Capture the cell that displays the provided text and extract its [x, y] central coordinate. 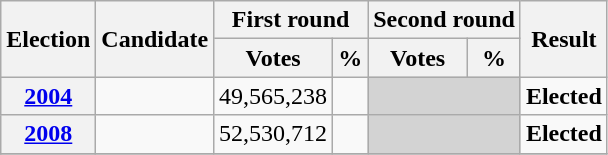
2004 [48, 96]
49,565,238 [274, 96]
Candidate [155, 39]
Election [48, 39]
2008 [48, 134]
Result [564, 39]
First round [291, 20]
52,530,712 [274, 134]
Second round [444, 20]
